Locate the cell with the specified text and output its [X, Y] center coordinate. 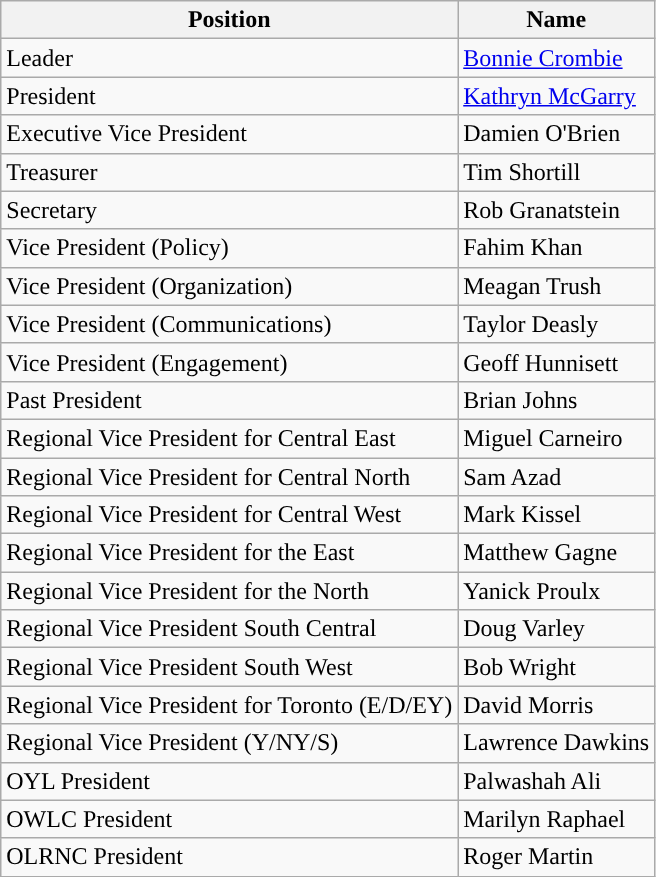
Yanick Proulx [556, 591]
Vice President (Engagement) [230, 362]
Regional Vice President South Central [230, 629]
Vice President (Policy) [230, 248]
OWLC President [230, 819]
Treasurer [230, 172]
Vice President (Organization) [230, 286]
Bob Wright [556, 667]
Tim Shortill [556, 172]
Name [556, 20]
Roger Martin [556, 857]
Regional Vice President South West [230, 667]
Lawrence Dawkins [556, 743]
Executive Vice President [230, 134]
Geoff Hunnisett [556, 362]
OLRNC President [230, 857]
Mark Kissel [556, 515]
Miguel Carneiro [556, 438]
Past President [230, 400]
Kathryn McGarry [556, 96]
Damien O'Brien [556, 134]
OYL President [230, 781]
Palwashah Ali [556, 781]
Taylor Deasly [556, 324]
Regional Vice President for Toronto (E/D/EY) [230, 705]
Regional Vice President for the North [230, 591]
Regional Vice President for Central North [230, 477]
Rob Granatstein [556, 210]
Marilyn Raphael [556, 819]
Leader [230, 58]
Bonnie Crombie [556, 58]
Regional Vice President for Central East [230, 438]
President [230, 96]
David Morris [556, 705]
Regional Vice President for the East [230, 553]
Secretary [230, 210]
Position [230, 20]
Regional Vice President (Y/NY/S) [230, 743]
Fahim Khan [556, 248]
Sam Azad [556, 477]
Brian Johns [556, 400]
Vice President (Communications) [230, 324]
Regional Vice President for Central West [230, 515]
Doug Varley [556, 629]
Matthew Gagne [556, 553]
Meagan Trush [556, 286]
